From the cell containing the given text, extract its center point as (X, Y) coordinate. 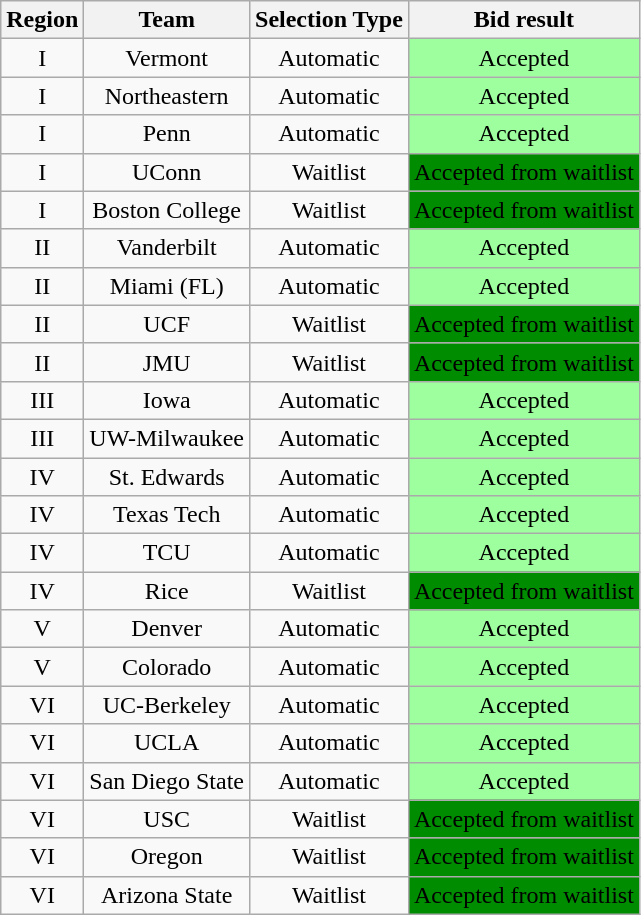
TCU (167, 553)
Iowa (167, 400)
Selection Type (330, 20)
St. Edwards (167, 477)
Oregon (167, 857)
San Diego State (167, 781)
Arizona State (167, 895)
Denver (167, 629)
Team (167, 20)
UCLA (167, 743)
Boston College (167, 210)
Miami (FL) (167, 286)
UW-Milwaukee (167, 438)
UC-Berkeley (167, 705)
UConn (167, 172)
JMU (167, 362)
UCF (167, 324)
Texas Tech (167, 515)
Vermont (167, 58)
Penn (167, 134)
Region (42, 20)
Colorado (167, 667)
Vanderbilt (167, 248)
USC (167, 819)
Northeastern (167, 96)
Rice (167, 591)
Bid result (524, 20)
